Scan for the cell matching the given text and deliver its [X, Y] coordinate at center. 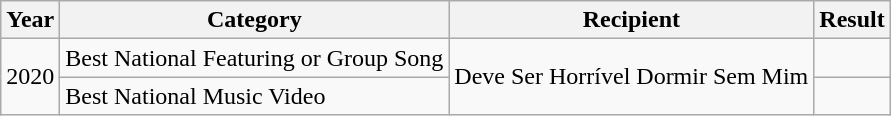
Best National Music Video [254, 96]
Best National Featuring or Group Song [254, 58]
Result [852, 20]
2020 [30, 77]
Category [254, 20]
Year [30, 20]
Recipient [632, 20]
Deve Ser Horrível Dormir Sem Mim [632, 77]
